Locate the cell with the specified text and output its [x, y] center coordinate. 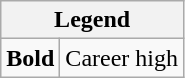
Career high [122, 58]
Legend [92, 20]
Bold [30, 58]
